Find where the given text appears and provide that cell's center as [X, Y] coordinate. 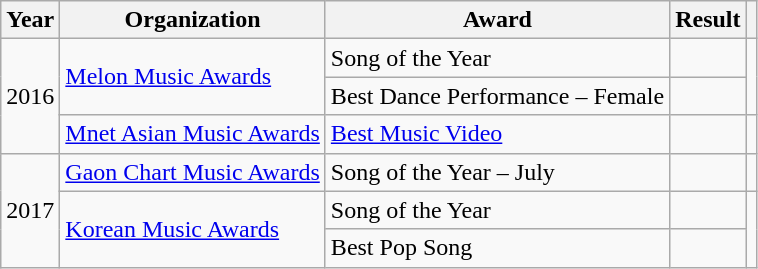
2017 [30, 210]
Award [497, 20]
Melon Music Awards [193, 77]
Best Pop Song [497, 248]
Organization [193, 20]
Gaon Chart Music Awards [193, 172]
Mnet Asian Music Awards [193, 134]
Year [30, 20]
Song of the Year – July [497, 172]
Result [708, 20]
Best Dance Performance – Female [497, 96]
Korean Music Awards [193, 229]
Best Music Video [497, 134]
2016 [30, 96]
